Identify which cell holds the provided text, then report its [x, y] central coordinate. 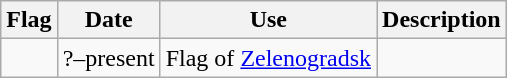
Flag of Zelenogradsk [268, 58]
?–present [108, 58]
Use [268, 20]
Flag [29, 20]
Description [442, 20]
Date [108, 20]
